From the cell containing the given text, extract its center point as (x, y) coordinate. 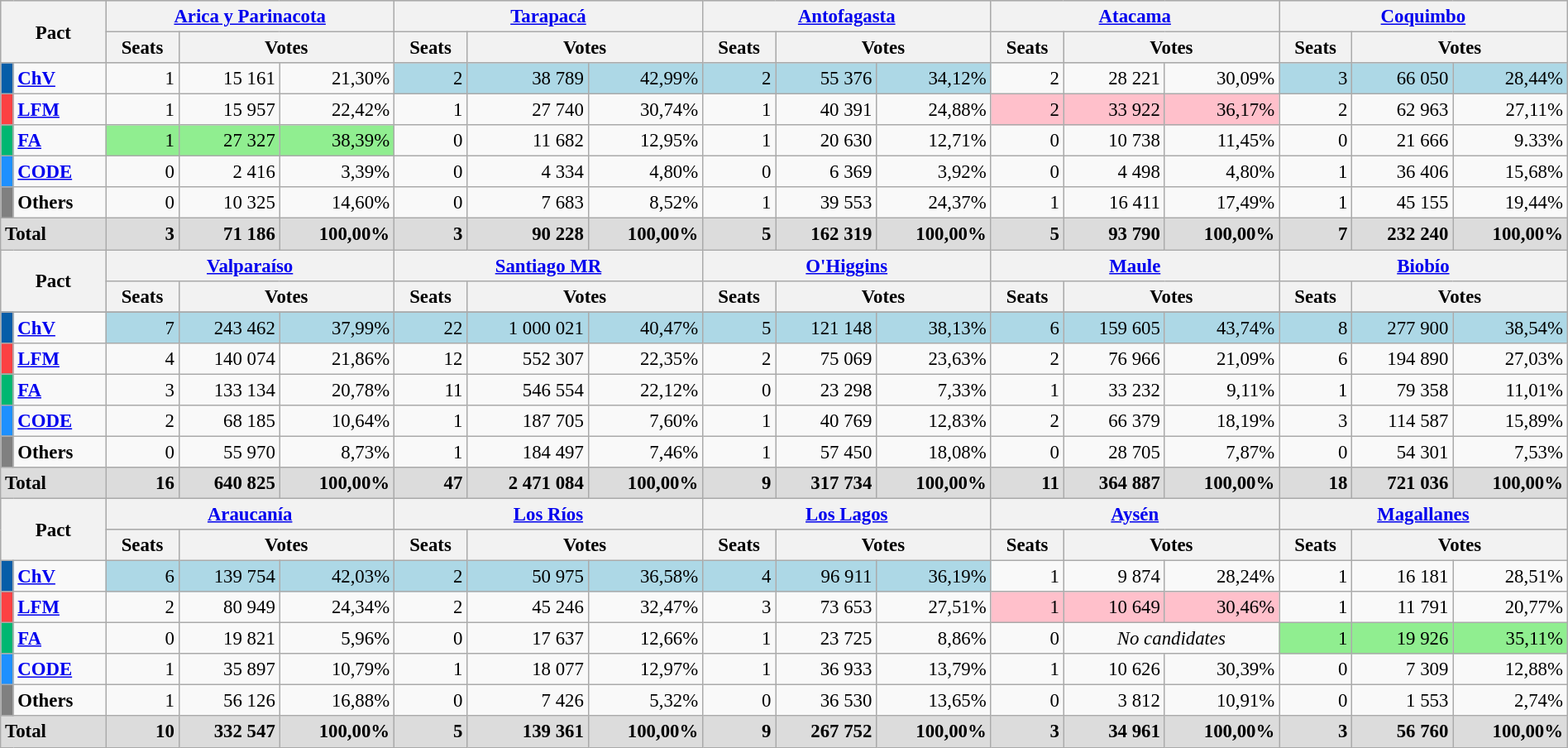
21,09% (1221, 358)
28 705 (1114, 452)
45 246 (528, 607)
73 653 (826, 607)
19 926 (1403, 639)
68 185 (229, 421)
364 887 (1114, 483)
11 791 (1403, 607)
Biobío (1422, 266)
22,42% (337, 110)
38,13% (934, 328)
Magallanes (1422, 514)
Los Ríos (547, 514)
30,74% (645, 110)
10 649 (1114, 607)
36 530 (826, 701)
Arica y Parinacota (250, 17)
Antofagasta (847, 17)
14,60% (337, 203)
40 391 (826, 110)
1 553 (1403, 701)
43,74% (1221, 328)
22 (430, 328)
34 961 (1114, 732)
13,79% (934, 669)
16 (142, 483)
11 682 (528, 141)
9.33% (1510, 141)
24,37% (934, 203)
38,54% (1510, 328)
76 966 (1114, 358)
27 327 (229, 141)
56 760 (1403, 732)
7,33% (934, 390)
552 307 (528, 358)
21,86% (337, 358)
10 (142, 732)
7,60% (645, 421)
6 369 (826, 172)
18 077 (528, 669)
22,35% (645, 358)
55 376 (826, 79)
2 471 084 (528, 483)
96 911 (826, 577)
30,09% (1221, 79)
12,97% (645, 669)
18,19% (1221, 421)
12,95% (645, 141)
4 334 (528, 172)
30,39% (1221, 669)
27,11% (1510, 110)
35,11% (1510, 639)
10,91% (1221, 701)
62 963 (1403, 110)
11,01% (1510, 390)
79 358 (1403, 390)
10 325 (229, 203)
Aysén (1135, 514)
33 922 (1114, 110)
66 379 (1114, 421)
55 970 (229, 452)
23,63% (934, 358)
40,47% (645, 328)
187 705 (528, 421)
184 497 (528, 452)
28,44% (1510, 79)
38 789 (528, 79)
243 462 (229, 328)
16,88% (337, 701)
Coquimbo (1422, 17)
159 605 (1114, 328)
7,53% (1510, 452)
20,77% (1510, 607)
17,49% (1221, 203)
139 361 (528, 732)
47 (430, 483)
57 450 (826, 452)
2 416 (229, 172)
Valparaíso (250, 266)
36,17% (1221, 110)
546 554 (528, 390)
No candidates (1171, 639)
39 553 (826, 203)
2,74% (1510, 701)
36 933 (826, 669)
20 630 (826, 141)
35 897 (229, 669)
27,03% (1510, 358)
19,44% (1510, 203)
90 228 (528, 234)
22,12% (645, 390)
10 626 (1114, 669)
O'Higgins (847, 266)
13,65% (934, 701)
8,86% (934, 639)
721 036 (1403, 483)
7 309 (1403, 669)
23 725 (826, 639)
1 000 021 (528, 328)
7 683 (528, 203)
27,51% (934, 607)
18,08% (934, 452)
Atacama (1135, 17)
Tarapacá (547, 17)
28,51% (1510, 577)
121 148 (826, 328)
8 (1315, 328)
640 825 (229, 483)
194 890 (1403, 358)
Santiago MR (547, 266)
37,99% (337, 328)
317 734 (826, 483)
21 666 (1403, 141)
7 426 (528, 701)
20,78% (337, 390)
11,45% (1221, 141)
16 411 (1114, 203)
133 134 (229, 390)
12,71% (934, 141)
5,96% (337, 639)
93 790 (1114, 234)
27 740 (528, 110)
18 (1315, 483)
140 074 (229, 358)
3,92% (934, 172)
12 (430, 358)
80 949 (229, 607)
8,52% (645, 203)
66 050 (1403, 79)
4 498 (1114, 172)
139 754 (229, 577)
42,99% (645, 79)
21,30% (337, 79)
162 319 (826, 234)
45 155 (1403, 203)
54 301 (1403, 452)
40 769 (826, 421)
16 181 (1403, 577)
Los Lagos (847, 514)
267 752 (826, 732)
33 232 (1114, 390)
Maule (1135, 266)
28,24% (1221, 577)
17 637 (528, 639)
Araucanía (250, 514)
277 900 (1403, 328)
232 240 (1403, 234)
24,88% (934, 110)
12,88% (1510, 669)
5,32% (645, 701)
332 547 (229, 732)
19 821 (229, 639)
28 221 (1114, 79)
15 161 (229, 79)
36,58% (645, 577)
42,03% (337, 577)
3,39% (337, 172)
7,87% (1221, 452)
10,64% (337, 421)
8,73% (337, 452)
30,46% (1221, 607)
15,68% (1510, 172)
32,47% (645, 607)
12,66% (645, 639)
50 975 (528, 577)
7,46% (645, 452)
15 957 (229, 110)
12,83% (934, 421)
36,19% (934, 577)
75 069 (826, 358)
56 126 (229, 701)
36 406 (1403, 172)
10 738 (1114, 141)
15,89% (1510, 421)
71 186 (229, 234)
114 587 (1403, 421)
23 298 (826, 390)
3 812 (1114, 701)
38,39% (337, 141)
24,34% (337, 607)
10,79% (337, 669)
34,12% (934, 79)
9 874 (1114, 577)
9,11% (1221, 390)
